Output the [x, y] coordinate of the center of the cell containing the given text.  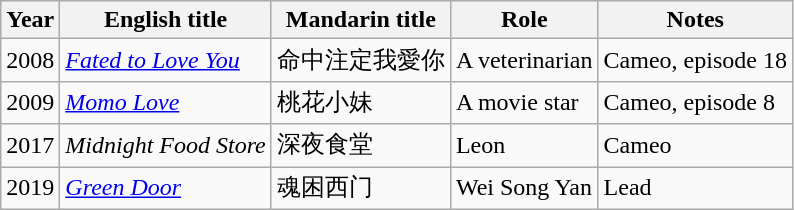
命中注定我愛你 [360, 60]
Wei Song Yan [524, 188]
Mandarin title [360, 20]
Role [524, 20]
2019 [30, 188]
Cameo, episode 18 [695, 60]
Green Door [166, 188]
桃花小妹 [360, 102]
深夜食堂 [360, 146]
Fated to Love You [166, 60]
A movie star [524, 102]
2017 [30, 146]
Leon [524, 146]
Cameo, episode 8 [695, 102]
Cameo [695, 146]
魂困西门 [360, 188]
Momo Love [166, 102]
Year [30, 20]
Midnight Food Store [166, 146]
2009 [30, 102]
Notes [695, 20]
2008 [30, 60]
Lead [695, 188]
A veterinarian [524, 60]
English title [166, 20]
